Capture the cell that displays the provided text and extract its (X, Y) central coordinate. 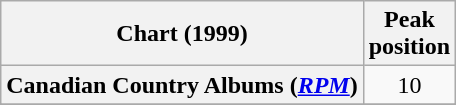
Peak position (409, 34)
Chart (1999) (182, 34)
10 (409, 85)
Canadian Country Albums (RPM) (182, 85)
